Provide the (x, y) coordinate of the cell's center where the given text is located.  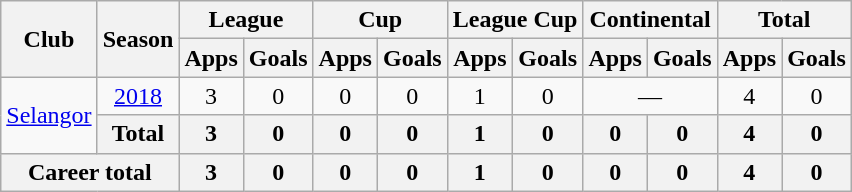
Selangor (49, 115)
League (246, 20)
Career total (90, 172)
League Cup (515, 20)
Cup (380, 20)
2018 (138, 96)
Continental (650, 20)
Season (138, 39)
Club (49, 39)
— (650, 96)
